Pinpoint the cell where the given text exists, returning its (x, y) midpoint coordinate. 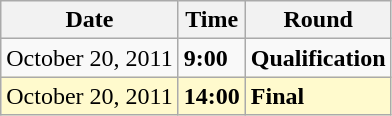
Final (318, 96)
9:00 (212, 58)
14:00 (212, 96)
Date (90, 20)
Time (212, 20)
Qualification (318, 58)
Round (318, 20)
